Find where the given text appears and provide that cell's center as (X, Y) coordinate. 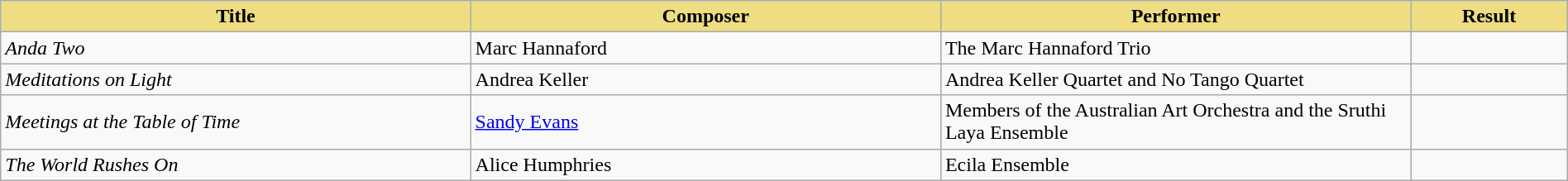
Anda Two (236, 48)
Members of the Australian Art Orchestra and the Sruthi Laya Ensemble (1175, 122)
The World Rushes On (236, 164)
Performer (1175, 17)
Sandy Evans (705, 122)
Meetings at the Table of Time (236, 122)
Title (236, 17)
Marc Hannaford (705, 48)
Alice Humphries (705, 164)
Andrea Keller Quartet and No Tango Quartet (1175, 79)
Composer (705, 17)
Result (1489, 17)
Meditations on Light (236, 79)
The Marc Hannaford Trio (1175, 48)
Ecila Ensemble (1175, 164)
Andrea Keller (705, 79)
